Identify which cell holds the provided text, then report its (X, Y) central coordinate. 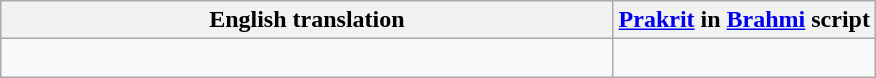
English translation (307, 20)
Prakrit in Brahmi script (744, 20)
